Find where the given text appears and provide that cell's center as (X, Y) coordinate. 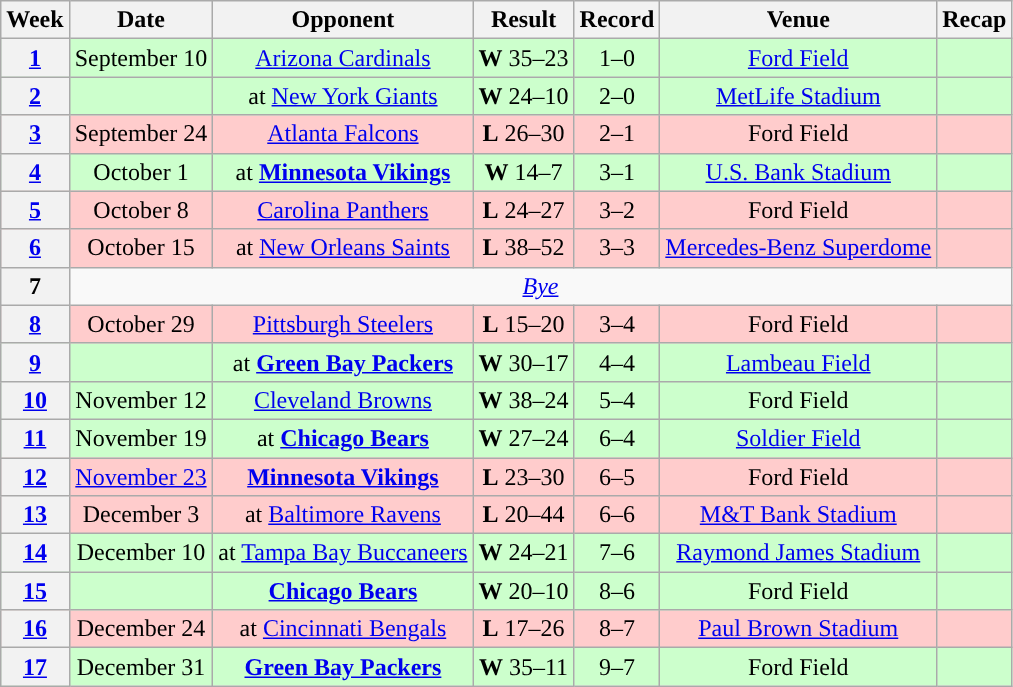
Bye (540, 286)
September 10 (141, 58)
at Minnesota Vikings (343, 172)
L 26–30 (524, 134)
Venue (798, 20)
13 (35, 515)
Date (141, 20)
Paul Brown Stadium (798, 629)
MetLife Stadium (798, 96)
L 23–30 (524, 477)
L 17–26 (524, 629)
at Green Bay Packers (343, 362)
7–6 (617, 553)
3–1 (617, 172)
October 15 (141, 248)
L 24–27 (524, 210)
Arizona Cardinals (343, 58)
L 38–52 (524, 248)
September 24 (141, 134)
Opponent (343, 20)
W 38–24 (524, 400)
3–2 (617, 210)
at Baltimore Ravens (343, 515)
Atlanta Falcons (343, 134)
M&T Bank Stadium (798, 515)
W 30–17 (524, 362)
15 (35, 591)
Week (35, 20)
Result (524, 20)
October 8 (141, 210)
at New York Giants (343, 96)
7 (35, 286)
3 (35, 134)
November 19 (141, 438)
Pittsburgh Steelers (343, 324)
October 1 (141, 172)
L 15–20 (524, 324)
December 24 (141, 629)
6 (35, 248)
2 (35, 96)
6–5 (617, 477)
4 (35, 172)
Recap (974, 20)
at Chicago Bears (343, 438)
Raymond James Stadium (798, 553)
Carolina Panthers (343, 210)
10 (35, 400)
Minnesota Vikings (343, 477)
W 27–24 (524, 438)
9–7 (617, 667)
December 31 (141, 667)
16 (35, 629)
6–6 (617, 515)
Green Bay Packers (343, 667)
W 14–7 (524, 172)
3–4 (617, 324)
9 (35, 362)
at Tampa Bay Buccaneers (343, 553)
8 (35, 324)
Cleveland Browns (343, 400)
Record (617, 20)
12 (35, 477)
November 12 (141, 400)
11 (35, 438)
17 (35, 667)
Mercedes-Benz Superdome (798, 248)
1–0 (617, 58)
14 (35, 553)
5–4 (617, 400)
U.S. Bank Stadium (798, 172)
December 3 (141, 515)
W 20–10 (524, 591)
Lambeau Field (798, 362)
W 24–21 (524, 553)
2–0 (617, 96)
December 10 (141, 553)
W 35–23 (524, 58)
W 35–11 (524, 667)
L 20–44 (524, 515)
6–4 (617, 438)
October 29 (141, 324)
November 23 (141, 477)
4–4 (617, 362)
Soldier Field (798, 438)
8–6 (617, 591)
5 (35, 210)
1 (35, 58)
W 24–10 (524, 96)
at Cincinnati Bengals (343, 629)
8–7 (617, 629)
Chicago Bears (343, 591)
3–3 (617, 248)
2–1 (617, 134)
at New Orleans Saints (343, 248)
